Pinpoint the cell where the given text exists, returning its [X, Y] midpoint coordinate. 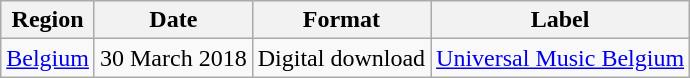
Belgium [48, 58]
30 March 2018 [173, 58]
Date [173, 20]
Universal Music Belgium [560, 58]
Format [341, 20]
Digital download [341, 58]
Region [48, 20]
Label [560, 20]
